Search for the cell housing the specified text and yield its [x, y] center coordinate. 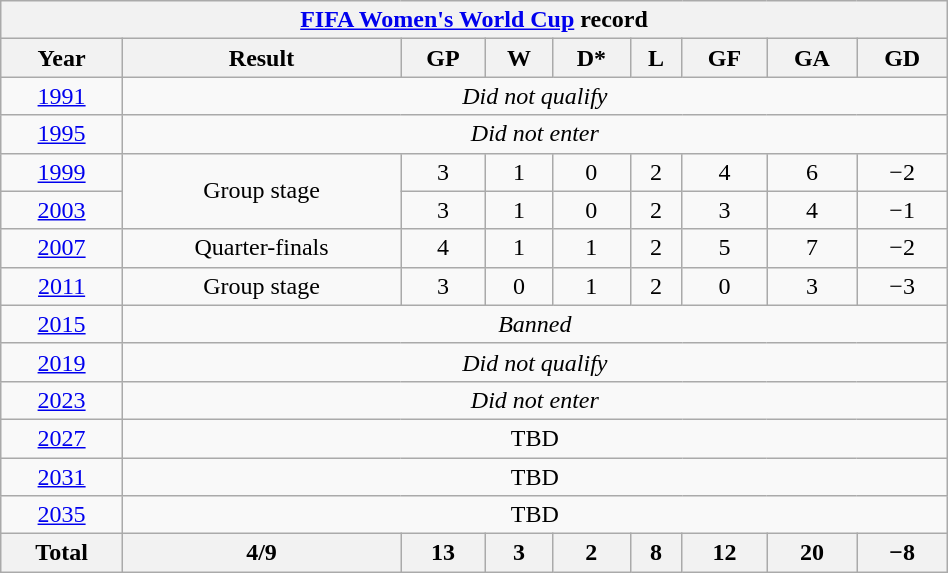
Year [62, 58]
2027 [62, 438]
FIFA Women's World Cup record [474, 20]
Banned [534, 324]
−8 [902, 553]
−1 [902, 210]
6 [812, 172]
GF [724, 58]
2035 [62, 515]
2019 [62, 362]
1995 [62, 134]
2015 [62, 324]
2031 [62, 477]
13 [444, 553]
12 [724, 553]
1991 [62, 96]
GA [812, 58]
1999 [62, 172]
Result [261, 58]
20 [812, 553]
D* [592, 58]
2007 [62, 248]
5 [724, 248]
Quarter-finals [261, 248]
2003 [62, 210]
Total [62, 553]
2011 [62, 286]
GD [902, 58]
8 [656, 553]
W [520, 58]
L [656, 58]
−3 [902, 286]
4/9 [261, 553]
GP [444, 58]
2023 [62, 400]
7 [812, 248]
